For the text-containing cell, return its midpoint in [x, y] coordinate format. 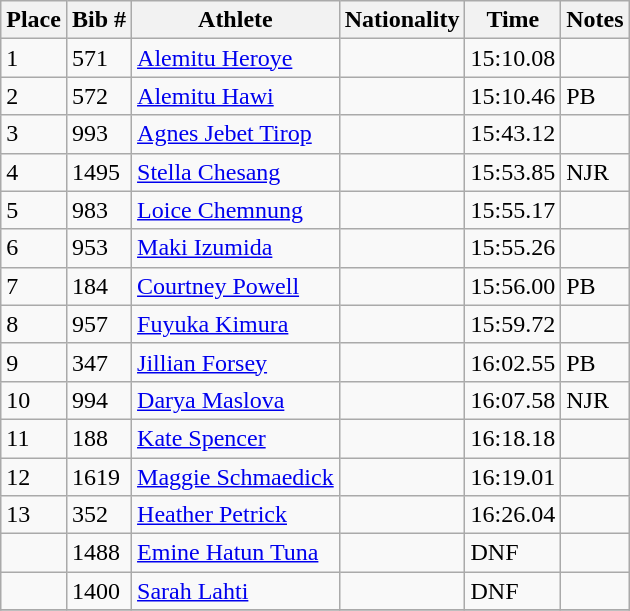
10 [34, 400]
Nationality [402, 20]
15:43.12 [513, 134]
12 [34, 477]
6 [34, 248]
993 [98, 134]
957 [98, 324]
Jillian Forsey [236, 362]
Bib # [98, 20]
Fuyuka Kimura [236, 324]
188 [98, 438]
983 [98, 210]
347 [98, 362]
16:19.01 [513, 477]
16:26.04 [513, 515]
15:55.26 [513, 248]
Athlete [236, 20]
571 [98, 58]
1619 [98, 477]
Sarah Lahti [236, 591]
1495 [98, 172]
1 [34, 58]
572 [98, 96]
Time [513, 20]
Loice Chemnung [236, 210]
Kate Spencer [236, 438]
Stella Chesang [236, 172]
994 [98, 400]
15:10.46 [513, 96]
Alemitu Hawi [236, 96]
13 [34, 515]
15:53.85 [513, 172]
184 [98, 286]
Agnes Jebet Tirop [236, 134]
Darya Maslova [236, 400]
15:10.08 [513, 58]
15:59.72 [513, 324]
Place [34, 20]
1400 [98, 591]
1488 [98, 553]
953 [98, 248]
15:56.00 [513, 286]
7 [34, 286]
Maggie Schmaedick [236, 477]
16:07.58 [513, 400]
Notes [595, 20]
11 [34, 438]
16:02.55 [513, 362]
Courtney Powell [236, 286]
16:18.18 [513, 438]
9 [34, 362]
352 [98, 515]
Emine Hatun Tuna [236, 553]
5 [34, 210]
15:55.17 [513, 210]
Heather Petrick [236, 515]
8 [34, 324]
4 [34, 172]
3 [34, 134]
Maki Izumida [236, 248]
Alemitu Heroye [236, 58]
2 [34, 96]
